From the cell containing the given text, extract its center point as [x, y] coordinate. 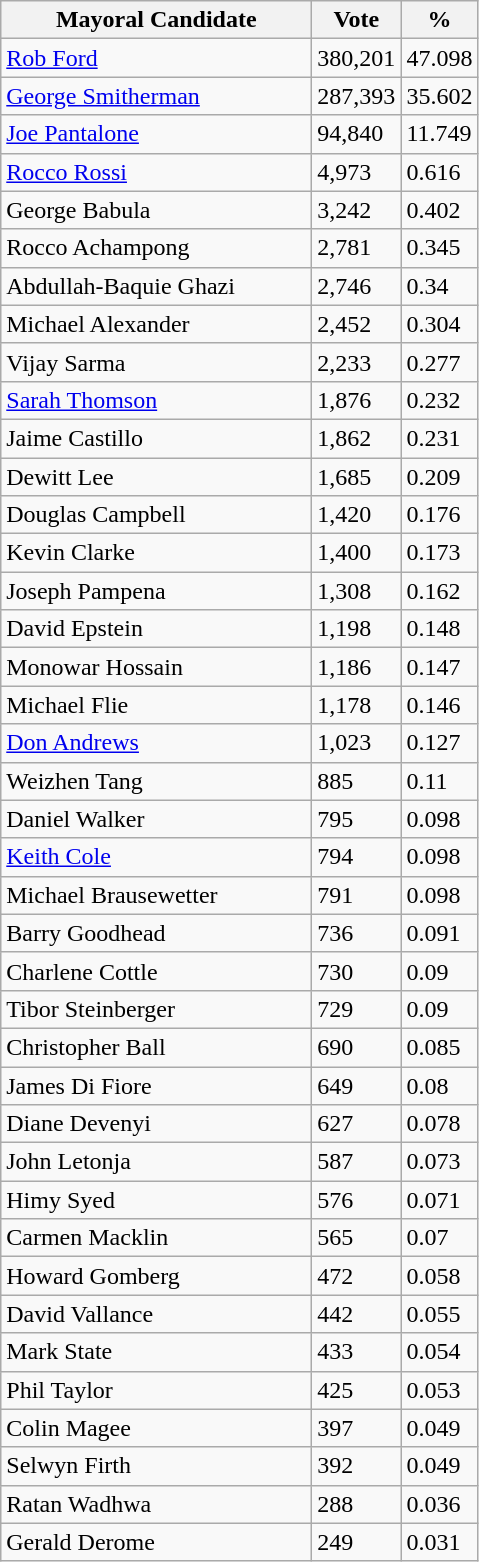
John Letonja [156, 1162]
397 [356, 1428]
0.173 [440, 553]
Vijay Sarma [156, 362]
Abdullah-Baquie Ghazi [156, 286]
0.055 [440, 1314]
Don Andrews [156, 743]
0.402 [440, 210]
Gerald Derome [156, 1542]
Michael Alexander [156, 324]
287,393 [356, 96]
Dewitt Lee [156, 477]
649 [356, 1085]
0.08 [440, 1085]
730 [356, 971]
Carmen Macklin [156, 1238]
736 [356, 933]
885 [356, 781]
1,400 [356, 553]
442 [356, 1314]
0.091 [440, 933]
1,862 [356, 438]
1,178 [356, 705]
1,023 [356, 743]
1,685 [356, 477]
Barry Goodhead [156, 933]
0.176 [440, 515]
0.304 [440, 324]
James Di Fiore [156, 1085]
1,308 [356, 591]
0.277 [440, 362]
George Babula [156, 210]
0.162 [440, 591]
% [440, 20]
94,840 [356, 134]
794 [356, 857]
Phil Taylor [156, 1390]
47.098 [440, 58]
Mark State [156, 1352]
2,781 [356, 248]
433 [356, 1352]
35.602 [440, 96]
David Vallance [156, 1314]
380,201 [356, 58]
Colin Magee [156, 1428]
George Smitherman [156, 96]
249 [356, 1542]
690 [356, 1047]
0.036 [440, 1504]
Ratan Wadhwa [156, 1504]
Kevin Clarke [156, 553]
11.749 [440, 134]
0.031 [440, 1542]
0.146 [440, 705]
565 [356, 1238]
Keith Cole [156, 857]
Rocco Achampong [156, 248]
0.127 [440, 743]
Selwyn Firth [156, 1466]
0.232 [440, 400]
Rob Ford [156, 58]
Daniel Walker [156, 819]
Tibor Steinberger [156, 1009]
576 [356, 1200]
587 [356, 1162]
0.616 [440, 172]
472 [356, 1276]
0.07 [440, 1238]
2,746 [356, 286]
Charlene Cottle [156, 971]
4,973 [356, 172]
1,420 [356, 515]
0.11 [440, 781]
0.071 [440, 1200]
0.148 [440, 629]
0.073 [440, 1162]
3,242 [356, 210]
Monowar Hossain [156, 667]
425 [356, 1390]
Mayoral Candidate [156, 20]
0.053 [440, 1390]
0.209 [440, 477]
729 [356, 1009]
1,198 [356, 629]
791 [356, 895]
288 [356, 1504]
0.054 [440, 1352]
392 [356, 1466]
1,876 [356, 400]
0.147 [440, 667]
Weizhen Tang [156, 781]
0.085 [440, 1047]
0.078 [440, 1124]
Himy Syed [156, 1200]
Vote [356, 20]
0.058 [440, 1276]
0.345 [440, 248]
David Epstein [156, 629]
Michael Brausewetter [156, 895]
2,233 [356, 362]
627 [356, 1124]
Sarah Thomson [156, 400]
Christopher Ball [156, 1047]
Michael Flie [156, 705]
Douglas Campbell [156, 515]
Joseph Pampena [156, 591]
1,186 [356, 667]
Jaime Castillo [156, 438]
2,452 [356, 324]
Rocco Rossi [156, 172]
0.231 [440, 438]
Howard Gomberg [156, 1276]
0.34 [440, 286]
Diane Devenyi [156, 1124]
Joe Pantalone [156, 134]
795 [356, 819]
